Search for the cell housing the specified text and yield its [X, Y] center coordinate. 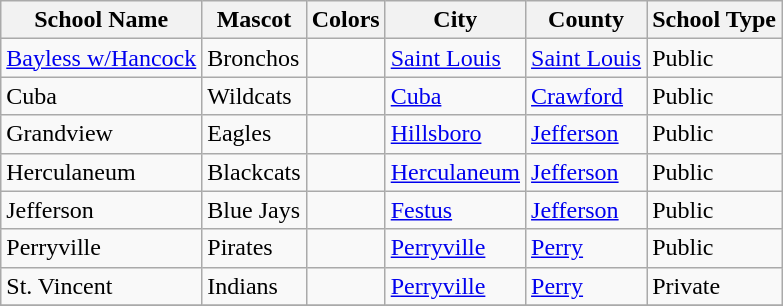
Mascot [254, 20]
Eagles [254, 134]
Pirates [254, 248]
Bayless w/Hancock [102, 58]
Bronchos [254, 58]
City [455, 20]
School Name [102, 20]
County [586, 20]
Crawford [586, 96]
Blue Jays [254, 210]
St. Vincent [102, 286]
Blackcats [254, 172]
Colors [346, 20]
Festus [455, 210]
Indians [254, 286]
Private [714, 286]
Hillsboro [455, 134]
Grandview [102, 134]
School Type [714, 20]
Wildcats [254, 96]
